Scan for the cell matching the given text and deliver its [x, y] coordinate at center. 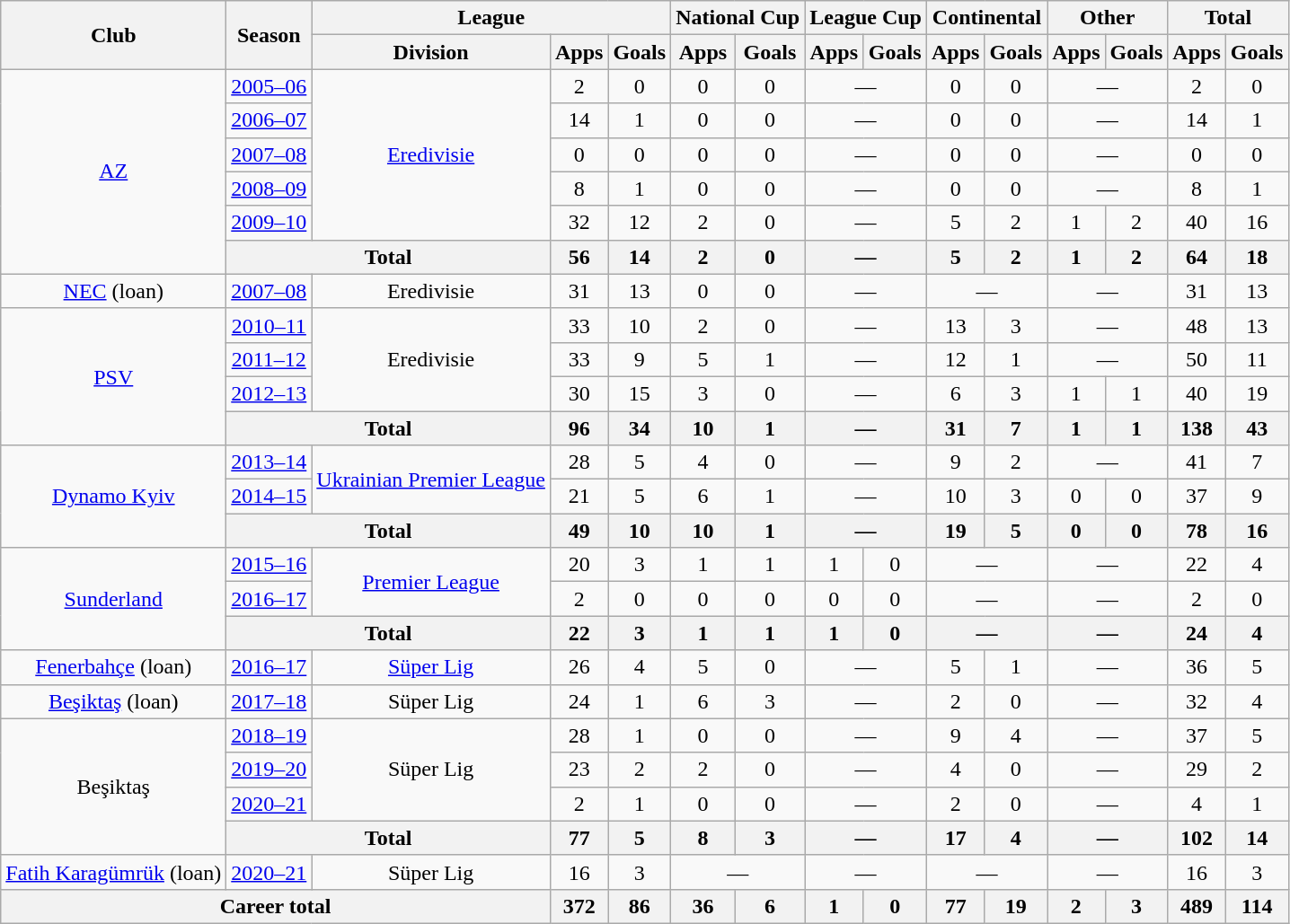
2014–15 [269, 497]
2019–20 [269, 770]
86 [640, 906]
2012–13 [269, 393]
23 [579, 770]
48 [1197, 325]
489 [1197, 906]
Club [113, 35]
League [491, 18]
Division [431, 52]
64 [1197, 257]
NEC (loan) [113, 291]
Premier League [431, 582]
2009–10 [269, 223]
30 [579, 393]
National Cup [738, 18]
18 [1257, 257]
Beşiktaş (loan) [113, 701]
AZ [113, 172]
96 [579, 428]
138 [1197, 428]
26 [579, 667]
2015–16 [269, 565]
17 [955, 838]
Fatih Karagümrük (loan) [113, 872]
372 [579, 906]
Season [269, 35]
Sunderland [113, 599]
Continental [986, 18]
Other [1108, 18]
43 [1257, 428]
20 [579, 565]
114 [1257, 906]
11 [1257, 359]
50 [1197, 359]
2013–14 [269, 462]
Ukrainian Premier League [431, 480]
Career total [276, 906]
102 [1197, 838]
2011–12 [269, 359]
41 [1197, 462]
Beşiktaş [113, 787]
PSV [113, 376]
56 [579, 257]
2005–06 [269, 86]
2006–07 [269, 120]
34 [640, 428]
2017–18 [269, 701]
78 [1197, 531]
49 [579, 531]
15 [640, 393]
2010–11 [269, 325]
League Cup [866, 18]
2008–09 [269, 189]
Fenerbahçe (loan) [113, 667]
21 [579, 497]
29 [1197, 770]
Dynamo Kyiv [113, 497]
2018–19 [269, 735]
